For the text-containing cell, return its midpoint in [X, Y] coordinate format. 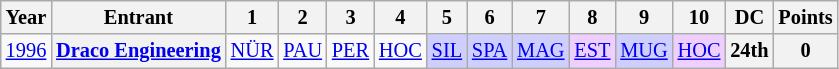
SIL [447, 51]
9 [644, 17]
8 [592, 17]
0 [806, 51]
DC [749, 17]
PER [350, 51]
Year [26, 17]
NÜR [252, 51]
10 [700, 17]
EST [592, 51]
2 [302, 17]
1 [252, 17]
1996 [26, 51]
PAU [302, 51]
SPA [490, 51]
3 [350, 17]
MAG [540, 51]
6 [490, 17]
4 [400, 17]
7 [540, 17]
Draco Engineering [138, 51]
MUG [644, 51]
5 [447, 17]
Points [806, 17]
24th [749, 51]
Entrant [138, 17]
